Return the [x, y] coordinate for the center point of the cell that contains the specified text.  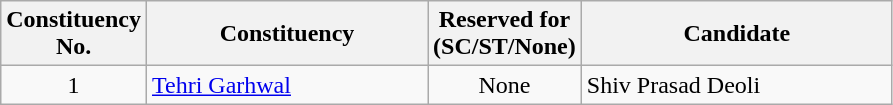
Reserved for (SC/ST/None) [505, 34]
Constituency [286, 34]
Candidate [736, 34]
None [505, 85]
Constituency No. [74, 34]
Shiv Prasad Deoli [736, 85]
1 [74, 85]
Tehri Garhwal [286, 85]
